Provide the (X, Y) coordinate of the cell's center where the given text is located.  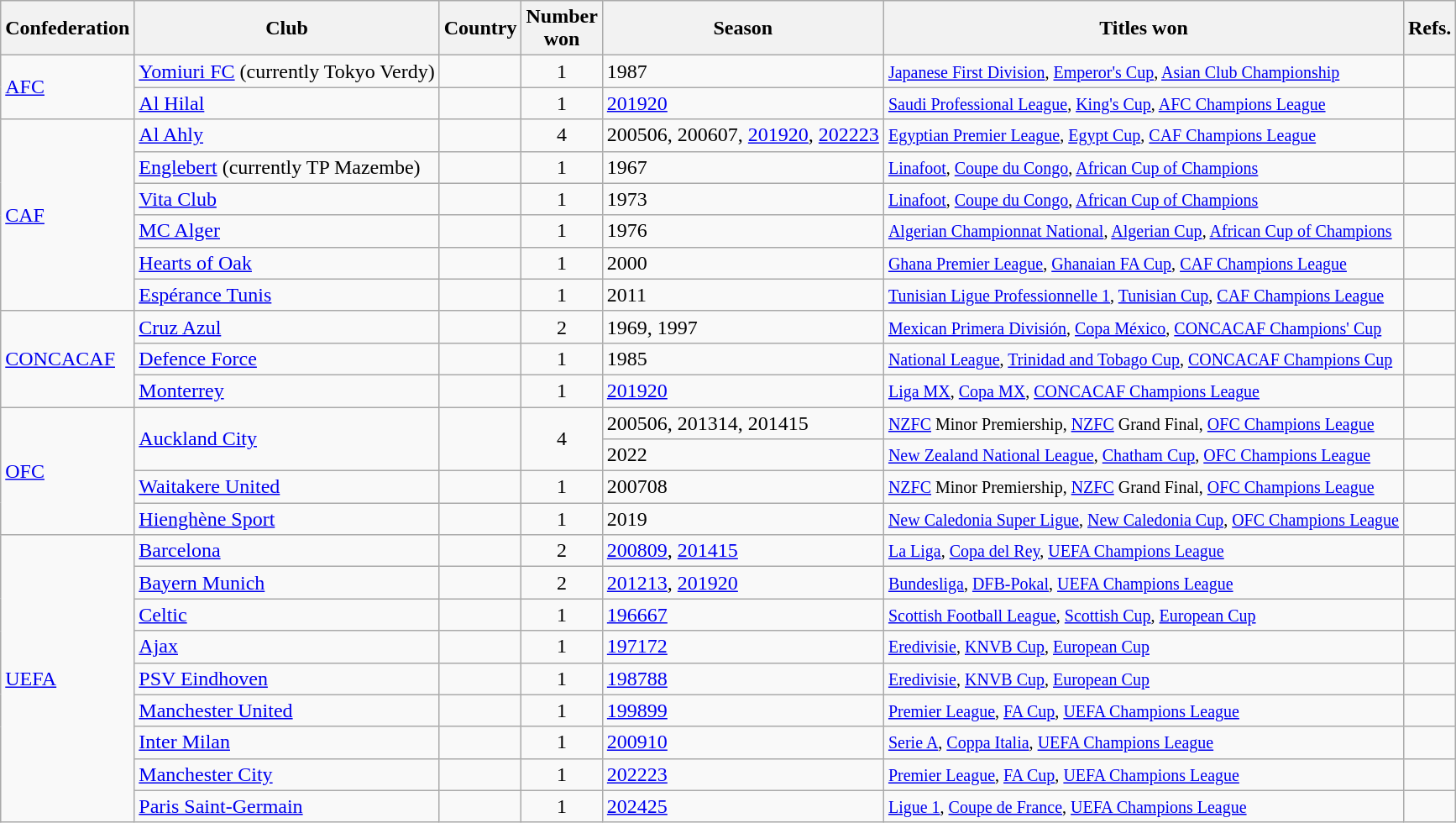
Algerian Championnat National, Algerian Cup, African Cup of Champions (1144, 231)
MC Alger (287, 231)
1969, 1997 (742, 327)
Auckland City (287, 438)
Vita Club (287, 199)
197172 (742, 647)
Yomiuri FC (currently Tokyo Verdy) (287, 71)
Titles won (1144, 29)
Inter Milan (287, 742)
Refs. (1429, 29)
Season (742, 29)
Hearts of Oak (287, 263)
Saudi Professional League, King's Cup, AFC Champions League (1144, 103)
2022 (742, 455)
200506, 200607, 201920, 202223 (742, 135)
Ghana Premier League, Ghanaian FA Cup, CAF Champions League (1144, 263)
200506, 201314, 201415 (742, 422)
2000 (742, 263)
Paris Saint-Germain (287, 806)
Country (480, 29)
Al Hilal (287, 103)
Barcelona (287, 551)
198788 (742, 679)
Liga MX, Copa MX, CONCACAF Champions League (1144, 391)
Scottish Football League, Scottish Cup, European Cup (1144, 615)
UEFA (67, 679)
Englebert (currently TP Mazembe) (287, 167)
Ajax (287, 647)
1987 (742, 71)
Defence Force (287, 359)
Manchester United (287, 710)
Numberwon (562, 29)
Celtic (287, 615)
CAF (67, 215)
Al Ahly (287, 135)
New Zealand National League, Chatham Cup, OFC Champions League (1144, 455)
Manchester City (287, 774)
1985 (742, 359)
Ligue 1, Coupe de France, UEFA Champions League (1144, 806)
AFC (67, 87)
Serie A, Coppa Italia, UEFA Champions League (1144, 742)
Egyptian Premier League, Egypt Cup, CAF Champions League (1144, 135)
199899 (742, 710)
OFC (67, 470)
2019 (742, 519)
Bayern Munich (287, 583)
196667 (742, 615)
CONCACAF (67, 359)
Mexican Primera División, Copa México, CONCACAF Champions' Cup (1144, 327)
Confederation (67, 29)
1967 (742, 167)
2011 (742, 295)
200910 (742, 742)
202223 (742, 774)
Tunisian Ligue Professionnelle 1, Tunisian Cup, CAF Champions League (1144, 295)
National League, Trinidad and Tobago Cup, CONCACAF Champions Cup (1144, 359)
Cruz Azul (287, 327)
New Caledonia Super Ligue, New Caledonia Cup, OFC Champions League (1144, 519)
202425 (742, 806)
Espérance Tunis (287, 295)
1976 (742, 231)
Club (287, 29)
Hienghène Sport (287, 519)
Monterrey (287, 391)
Bundesliga, DFB-Pokal, UEFA Champions League (1144, 583)
200708 (742, 487)
1973 (742, 199)
La Liga, Copa del Rey, UEFA Champions League (1144, 551)
200809, 201415 (742, 551)
201213, 201920 (742, 583)
Waitakere United (287, 487)
PSV Eindhoven (287, 679)
Japanese First Division, Emperor's Cup, Asian Club Championship (1144, 71)
